Detect which cell encompasses the target text, then output its (X, Y) center coordinate. 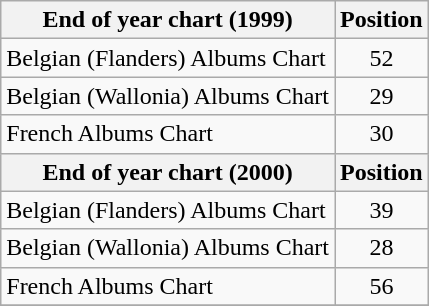
52 (381, 58)
28 (381, 248)
56 (381, 286)
39 (381, 210)
30 (381, 134)
End of year chart (1999) (168, 20)
29 (381, 96)
End of year chart (2000) (168, 172)
